Identify which cell holds the provided text, then report its [X, Y] central coordinate. 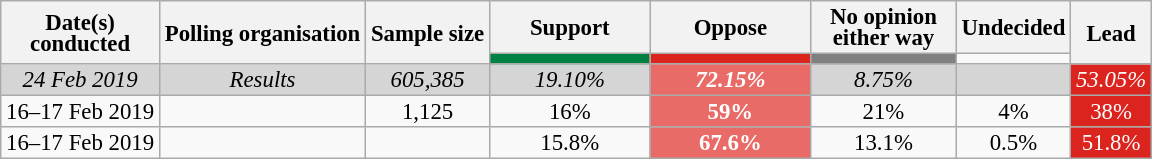
59% [730, 112]
8.75% [884, 80]
Results [262, 80]
Support [570, 28]
13.1% [884, 143]
51.8% [1112, 143]
Lead [1112, 32]
Sample size [428, 32]
24 Feb 2019 [80, 80]
21% [884, 112]
0.5% [1013, 143]
1,125 [428, 112]
4% [1013, 112]
16% [570, 112]
Date(s)conducted [80, 32]
Oppose [730, 28]
No opinioneither way [884, 28]
605,385 [428, 80]
Undecided [1013, 28]
Polling organisation [262, 32]
38% [1112, 112]
53.05% [1112, 80]
67.6% [730, 143]
15.8% [570, 143]
19.10% [570, 80]
72.15% [730, 80]
